Determine the (x, y) coordinate at the center of the cell enclosing the given text.  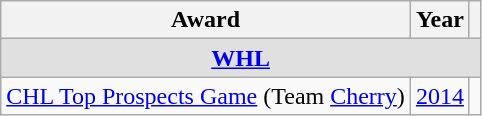
2014 (440, 96)
CHL Top Prospects Game (Team Cherry) (206, 96)
Year (440, 20)
Award (206, 20)
WHL (241, 58)
